Determine the (x, y) coordinate at the center of the cell enclosing the given text.  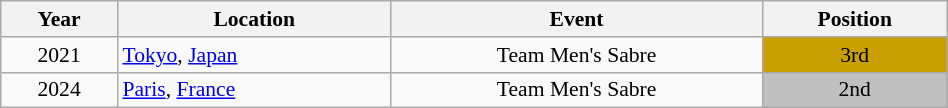
2nd (854, 90)
Location (254, 19)
3rd (854, 55)
Event (576, 19)
Position (854, 19)
2021 (60, 55)
Tokyo, Japan (254, 55)
Year (60, 19)
Paris, France (254, 90)
2024 (60, 90)
